Scan for the cell matching the given text and deliver its [X, Y] coordinate at center. 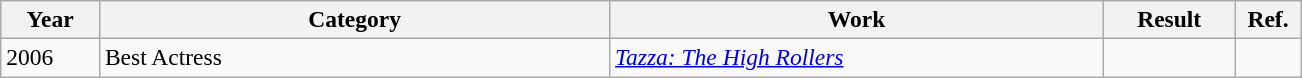
Tazza: The High Rollers [857, 57]
Year [50, 19]
Work [857, 19]
Ref. [1268, 19]
Category [354, 19]
2006 [50, 57]
Result [1169, 19]
Best Actress [354, 57]
